Provide the [x, y] coordinate of the cell's center where the given text is located.  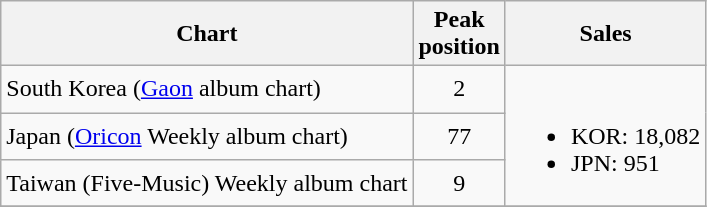
77 [459, 136]
Sales [605, 34]
Peakposition [459, 34]
Taiwan (Five-Music) Weekly album chart [207, 182]
South Korea (Gaon album chart) [207, 90]
Japan (Oricon Weekly album chart) [207, 136]
2 [459, 90]
Chart [207, 34]
9 [459, 182]
KOR: 18,082JPN: 951 [605, 136]
